Detect which cell encompasses the target text, then output its (x, y) center coordinate. 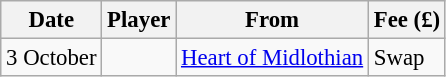
Swap (406, 58)
Fee (£) (406, 20)
Date (52, 20)
From (272, 20)
Heart of Midlothian (272, 58)
Player (139, 20)
3 October (52, 58)
